Scan for the cell matching the given text and deliver its [x, y] coordinate at center. 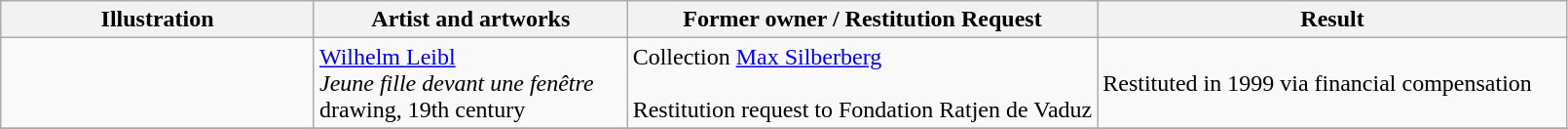
Wilhelm LeiblJeune fille devant une fenêtredrawing, 19th century [470, 83]
Artist and artworks [470, 20]
Illustration [158, 20]
Former owner / Restitution Request [863, 20]
Result [1332, 20]
Collection Max SilberbergRestitution request to Fondation Ratjen de Vaduz [863, 83]
Restituted in 1999 via financial compensation [1332, 83]
